Pinpoint the cell where the given text exists, returning its [X, Y] midpoint coordinate. 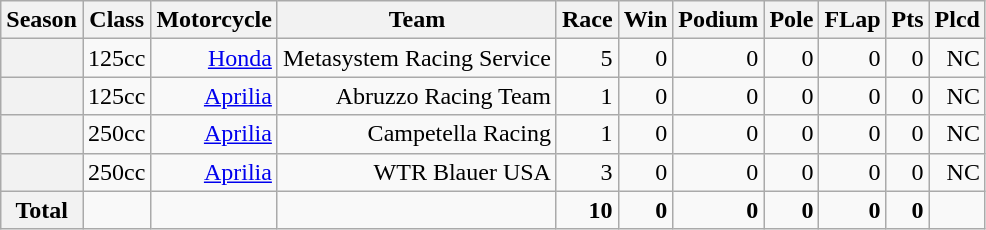
Plcd [957, 20]
Motorcycle [214, 20]
WTR Blauer USA [416, 172]
Campetella Racing [416, 134]
Win [646, 20]
Metasystem Racing Service [416, 58]
Season [42, 20]
10 [587, 210]
Pole [792, 20]
5 [587, 58]
3 [587, 172]
FLap [852, 20]
Total [42, 210]
Team [416, 20]
Pts [908, 20]
Honda [214, 58]
Race [587, 20]
Abruzzo Racing Team [416, 96]
Podium [718, 20]
Class [116, 20]
